Provide the [X, Y] coordinate of the cell's center where the given text is located.  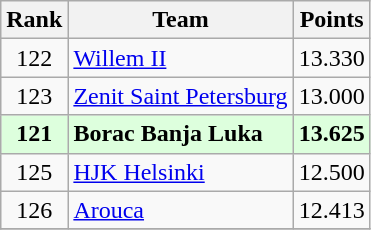
13.625 [332, 134]
125 [34, 172]
Arouca [180, 210]
Team [180, 20]
126 [34, 210]
123 [34, 96]
Rank [34, 20]
13.000 [332, 96]
HJK Helsinki [180, 172]
Points [332, 20]
Willem II [180, 58]
Zenit Saint Petersburg [180, 96]
122 [34, 58]
121 [34, 134]
12.413 [332, 210]
12.500 [332, 172]
Borac Banja Luka [180, 134]
13.330 [332, 58]
